Return the (x, y) coordinate for the center point of the cell that contains the specified text.  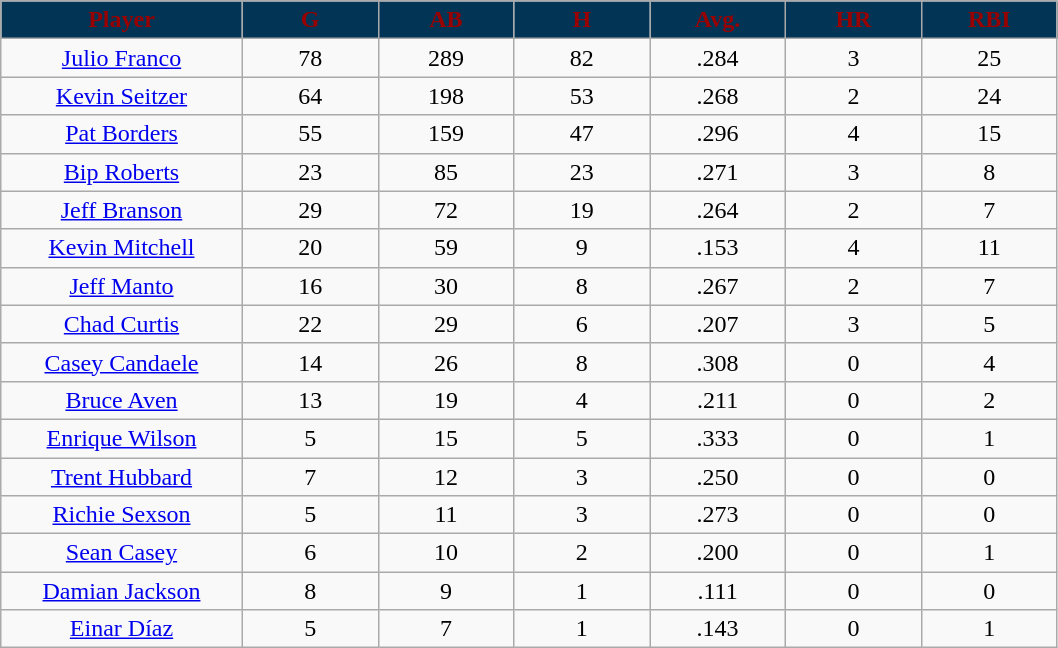
.308 (718, 362)
12 (446, 477)
.250 (718, 477)
55 (310, 134)
Jeff Branson (122, 210)
Avg. (718, 20)
AB (446, 20)
HR (854, 20)
.207 (718, 324)
59 (446, 248)
72 (446, 210)
RBI (989, 20)
Julio Franco (122, 58)
Kevin Mitchell (122, 248)
.267 (718, 286)
13 (310, 400)
10 (446, 553)
53 (582, 96)
14 (310, 362)
20 (310, 248)
.200 (718, 553)
25 (989, 58)
30 (446, 286)
Kevin Seitzer (122, 96)
.296 (718, 134)
.273 (718, 515)
82 (582, 58)
Sean Casey (122, 553)
Chad Curtis (122, 324)
H (582, 20)
Richie Sexson (122, 515)
Bip Roberts (122, 172)
16 (310, 286)
.333 (718, 438)
Pat Borders (122, 134)
Einar Díaz (122, 629)
Player (122, 20)
Bruce Aven (122, 400)
.143 (718, 629)
.268 (718, 96)
Enrique Wilson (122, 438)
.264 (718, 210)
22 (310, 324)
.153 (718, 248)
78 (310, 58)
.284 (718, 58)
Damian Jackson (122, 591)
64 (310, 96)
Casey Candaele (122, 362)
.211 (718, 400)
289 (446, 58)
47 (582, 134)
159 (446, 134)
26 (446, 362)
Trent Hubbard (122, 477)
198 (446, 96)
.271 (718, 172)
.111 (718, 591)
Jeff Manto (122, 286)
G (310, 20)
85 (446, 172)
24 (989, 96)
